Return [X, Y] of the center of cell containing provided text 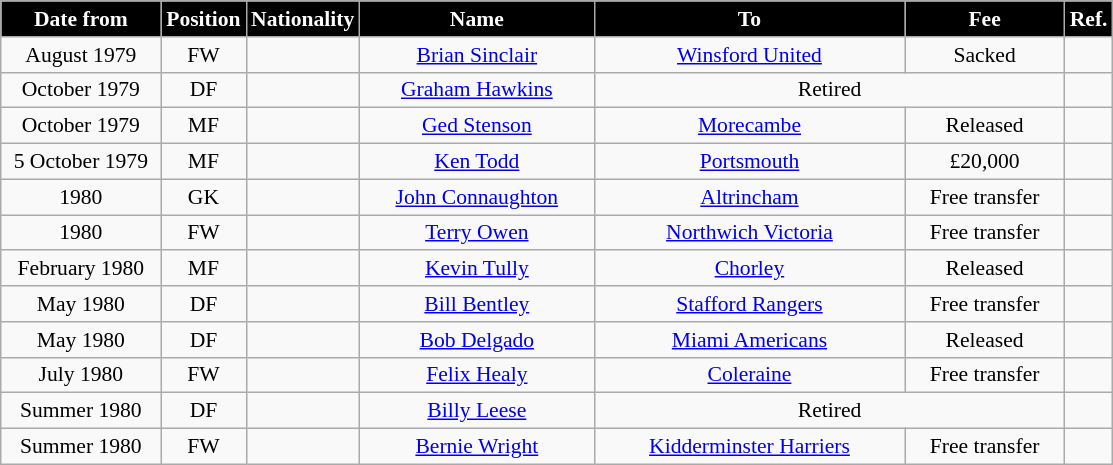
Portsmouth [749, 162]
Date from [81, 19]
Winsford United [749, 55]
5 October 1979 [81, 162]
Sacked [985, 55]
Altrincham [749, 197]
Bernie Wright [476, 447]
Bill Bentley [476, 304]
John Connaughton [476, 197]
Bob Delgado [476, 340]
Fee [985, 19]
Nationality [302, 19]
Chorley [749, 269]
Kevin Tully [476, 269]
August 1979 [81, 55]
Morecambe [749, 126]
Felix Healy [476, 375]
£20,000 [985, 162]
To [749, 19]
Position [204, 19]
Name [476, 19]
February 1980 [81, 269]
Northwich Victoria [749, 233]
Miami Americans [749, 340]
Ken Todd [476, 162]
Terry Owen [476, 233]
Stafford Rangers [749, 304]
Billy Leese [476, 411]
July 1980 [81, 375]
Ref. [1089, 19]
Coleraine [749, 375]
Graham Hawkins [476, 90]
Brian Sinclair [476, 55]
GK [204, 197]
Ged Stenson [476, 126]
Kidderminster Harriers [749, 447]
